Detect which cell encompasses the target text, then output its (X, Y) center coordinate. 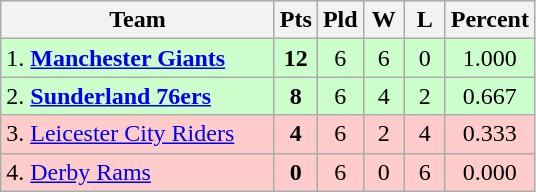
Pts (296, 20)
L (424, 20)
Percent (490, 20)
Team (138, 20)
0.667 (490, 96)
12 (296, 58)
1. Manchester Giants (138, 58)
Pld (340, 20)
0.000 (490, 172)
3. Leicester City Riders (138, 134)
1.000 (490, 58)
4. Derby Rams (138, 172)
8 (296, 96)
2. Sunderland 76ers (138, 96)
W (384, 20)
0.333 (490, 134)
